Search for the cell housing the specified text and yield its [X, Y] center coordinate. 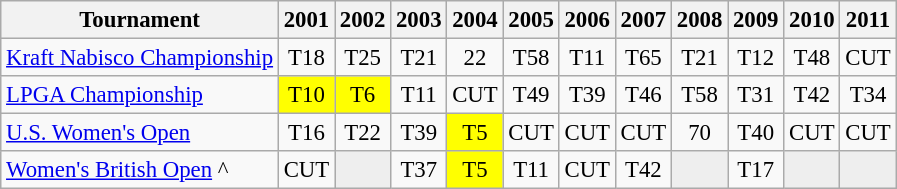
T37 [419, 170]
2008 [699, 20]
2001 [306, 20]
2002 [363, 20]
Tournament [140, 20]
T65 [643, 58]
2009 [756, 20]
Women's British Open ^ [140, 170]
T40 [756, 133]
2006 [587, 20]
T48 [812, 58]
T34 [868, 95]
T31 [756, 95]
T12 [756, 58]
2010 [812, 20]
T25 [363, 58]
T22 [363, 133]
LPGA Championship [140, 95]
T18 [306, 58]
T10 [306, 95]
T16 [306, 133]
2007 [643, 20]
T46 [643, 95]
Kraft Nabisco Championship [140, 58]
2003 [419, 20]
T49 [531, 95]
2005 [531, 20]
2004 [475, 20]
2011 [868, 20]
T6 [363, 95]
70 [699, 133]
22 [475, 58]
U.S. Women's Open [140, 133]
T17 [756, 170]
